Identify which cell holds the provided text, then report its [X, Y] central coordinate. 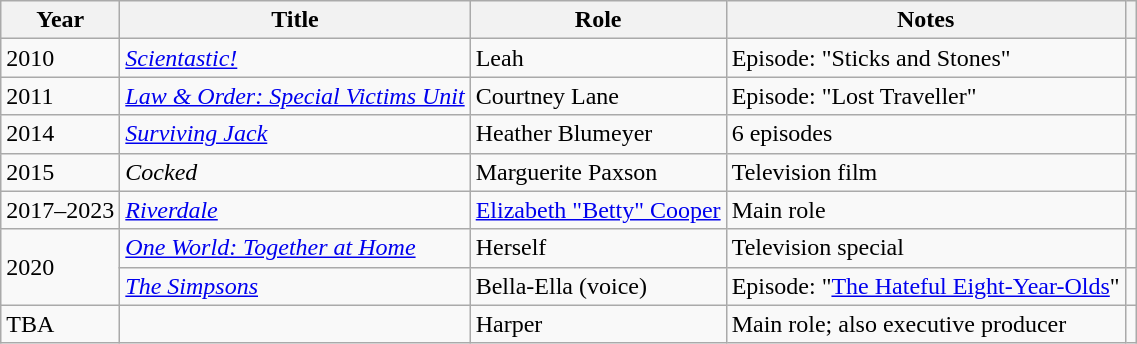
2011 [60, 96]
One World: Together at Home [295, 248]
TBA [60, 324]
Surviving Jack [295, 134]
Harper [598, 324]
2020 [60, 267]
Main role [926, 210]
Marguerite Paxson [598, 172]
Courtney Lane [598, 96]
Riverdale [295, 210]
The Simpsons [295, 286]
Notes [926, 20]
Scientastic! [295, 58]
Television special [926, 248]
Title [295, 20]
Main role; also executive producer [926, 324]
2017–2023 [60, 210]
Role [598, 20]
6 episodes [926, 134]
Cocked [295, 172]
Heather Blumeyer [598, 134]
Television film [926, 172]
2014 [60, 134]
Episode: "The Hateful Eight-Year-Olds" [926, 286]
2015 [60, 172]
Episode: "Lost Traveller" [926, 96]
2010 [60, 58]
Bella-Ella (voice) [598, 286]
Episode: "Sticks and Stones" [926, 58]
Year [60, 20]
Elizabeth "Betty" Cooper [598, 210]
Herself [598, 248]
Law & Order: Special Victims Unit [295, 96]
Leah [598, 58]
